Return [X, Y] of the center of cell containing provided text 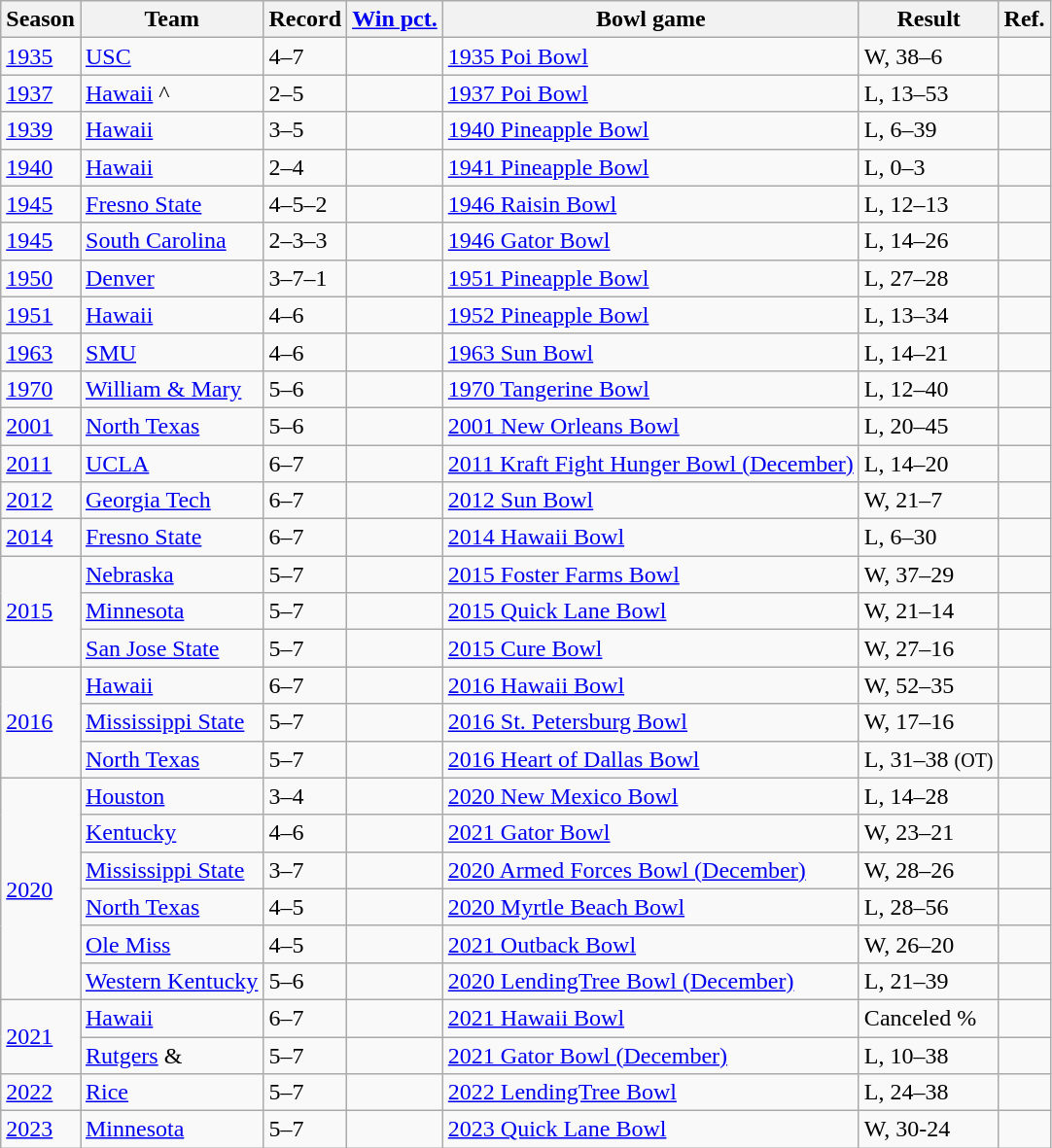
L, 14–28 [929, 796]
2012 [41, 501]
Ole Miss [171, 944]
L, 28–56 [929, 907]
L, 14–20 [929, 464]
Denver [171, 278]
SMU [171, 352]
Houston [171, 796]
1941 Pineapple Bowl [650, 167]
2023 [41, 1130]
2001 New Orleans Bowl [650, 426]
Canceled % [929, 1018]
1935 [41, 56]
2–3–3 [305, 241]
W, 38–6 [929, 56]
W, 52–35 [929, 685]
2020 New Mexico Bowl [650, 796]
2020 Armed Forces Bowl (December) [650, 870]
2021 Gator Bowl [650, 833]
2011 [41, 464]
2015 Quick Lane Bowl [650, 611]
Team [171, 19]
Season [41, 19]
1970 Tangerine Bowl [650, 389]
W, 21–14 [929, 611]
1963 Sun Bowl [650, 352]
L, 6–30 [929, 538]
2–4 [305, 167]
Bowl game [650, 19]
2015 Foster Farms Bowl [650, 574]
W, 21–7 [929, 501]
UCLA [171, 464]
W, 27–16 [929, 648]
Result [929, 19]
William & Mary [171, 389]
L, 6–39 [929, 130]
1939 [41, 130]
2016 Hawaii Bowl [650, 685]
2012 Sun Bowl [650, 501]
1963 [41, 352]
W, 17–16 [929, 722]
Hawaii ^ [171, 93]
Kentucky [171, 833]
3–5 [305, 130]
L, 24–38 [929, 1093]
2022 LendingTree Bowl [650, 1093]
L, 12–40 [929, 389]
4–7 [305, 56]
W, 23–21 [929, 833]
L, 14–26 [929, 241]
USC [171, 56]
1970 [41, 389]
Ref. [1025, 19]
L, 13–53 [929, 93]
L, 10–38 [929, 1055]
2021 Outback Bowl [650, 944]
2016 St. Petersburg Bowl [650, 722]
2023 Quick Lane Bowl [650, 1130]
2021 Hawaii Bowl [650, 1018]
L, 20–45 [929, 426]
San Jose State [171, 648]
L, 14–21 [929, 352]
2015 [41, 611]
1935 Poi Bowl [650, 56]
Rutgers & [171, 1055]
2016 Heart of Dallas Bowl [650, 759]
1952 Pineapple Bowl [650, 315]
L, 12–13 [929, 204]
1937 [41, 93]
W, 26–20 [929, 944]
2015 Cure Bowl [650, 648]
3–4 [305, 796]
L, 31–38 (OT) [929, 759]
Nebraska [171, 574]
2020 [41, 888]
2011 Kraft Fight Hunger Bowl (December) [650, 464]
3–7–1 [305, 278]
2021 [41, 1036]
1940 Pineapple Bowl [650, 130]
W, 37–29 [929, 574]
L, 21–39 [929, 981]
2020 LendingTree Bowl (December) [650, 981]
1946 Gator Bowl [650, 241]
4–5–2 [305, 204]
Win pct. [395, 19]
L, 13–34 [929, 315]
2001 [41, 426]
2–5 [305, 93]
2022 [41, 1093]
2021 Gator Bowl (December) [650, 1055]
W, 30-24 [929, 1130]
2014 Hawaii Bowl [650, 538]
2016 [41, 722]
1940 [41, 167]
Rice [171, 1093]
Georgia Tech [171, 501]
2020 Myrtle Beach Bowl [650, 907]
2014 [41, 538]
1951 [41, 315]
South Carolina [171, 241]
1937 Poi Bowl [650, 93]
L, 27–28 [929, 278]
L, 0–3 [929, 167]
1951 Pineapple Bowl [650, 278]
1950 [41, 278]
Western Kentucky [171, 981]
Record [305, 19]
W, 28–26 [929, 870]
3–7 [305, 870]
1946 Raisin Bowl [650, 204]
